From the cell containing the given text, extract its center point as [x, y] coordinate. 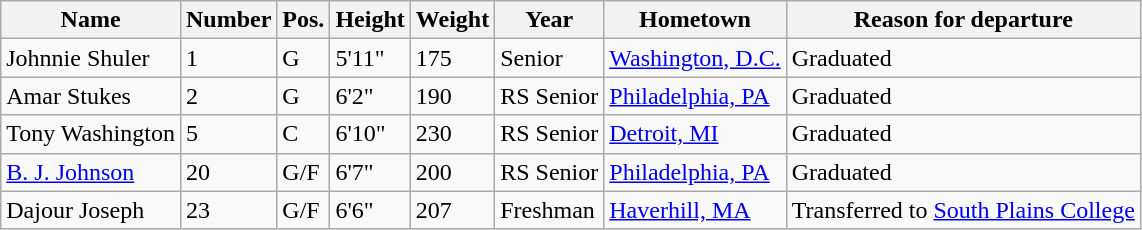
B. J. Johnson [91, 172]
Name [91, 20]
Tony Washington [91, 134]
2 [228, 96]
200 [452, 172]
175 [452, 58]
23 [228, 210]
6'7" [370, 172]
Haverhill, MA [695, 210]
6'6" [370, 210]
Number [228, 20]
6'10" [370, 134]
20 [228, 172]
6'2" [370, 96]
207 [452, 210]
Hometown [695, 20]
Height [370, 20]
Pos. [304, 20]
1 [228, 58]
230 [452, 134]
Washington, D.C. [695, 58]
Johnnie Shuler [91, 58]
Amar Stukes [91, 96]
Detroit, MI [695, 134]
Year [550, 20]
Senior [550, 58]
5'11" [370, 58]
190 [452, 96]
Freshman [550, 210]
Transferred to South Plains College [963, 210]
C [304, 134]
Dajour Joseph [91, 210]
Weight [452, 20]
5 [228, 134]
Reason for departure [963, 20]
